Provide the (x, y) coordinate of the cell's center where the given text is located.  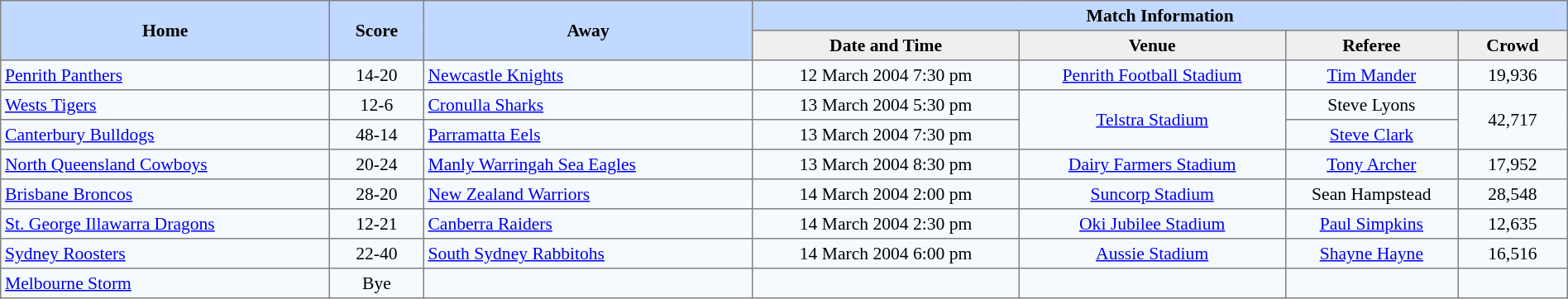
Brisbane Broncos (165, 194)
Aussie Stadium (1152, 254)
Paul Simpkins (1371, 224)
Canberra Raiders (588, 224)
Venue (1152, 45)
14-20 (377, 75)
South Sydney Rabbitohs (588, 254)
Sean Hampstead (1371, 194)
Oki Jubilee Stadium (1152, 224)
Crowd (1513, 45)
Telstra Stadium (1152, 120)
Sydney Roosters (165, 254)
Manly Warringah Sea Eagles (588, 164)
22-40 (377, 254)
Newcastle Knights (588, 75)
Referee (1371, 45)
Cronulla Sharks (588, 105)
28,548 (1513, 194)
42,717 (1513, 120)
Home (165, 31)
13 March 2004 5:30 pm (886, 105)
St. George Illawarra Dragons (165, 224)
28-20 (377, 194)
Steve Clark (1371, 135)
48-14 (377, 135)
16,516 (1513, 254)
Wests Tigers (165, 105)
12-21 (377, 224)
19,936 (1513, 75)
14 March 2004 2:30 pm (886, 224)
Canterbury Bulldogs (165, 135)
North Queensland Cowboys (165, 164)
Dairy Farmers Stadium (1152, 164)
13 March 2004 8:30 pm (886, 164)
Bye (377, 283)
Parramatta Eels (588, 135)
14 March 2004 2:00 pm (886, 194)
14 March 2004 6:00 pm (886, 254)
Date and Time (886, 45)
20-24 (377, 164)
13 March 2004 7:30 pm (886, 135)
Melbourne Storm (165, 283)
Away (588, 31)
Tony Archer (1371, 164)
12 March 2004 7:30 pm (886, 75)
17,952 (1513, 164)
Suncorp Stadium (1152, 194)
12,635 (1513, 224)
Score (377, 31)
New Zealand Warriors (588, 194)
Match Information (1159, 16)
Steve Lyons (1371, 105)
Penrith Football Stadium (1152, 75)
Penrith Panthers (165, 75)
12-6 (377, 105)
Shayne Hayne (1371, 254)
Tim Mander (1371, 75)
